Determine the [x, y] coordinate at the center of the cell enclosing the given text.  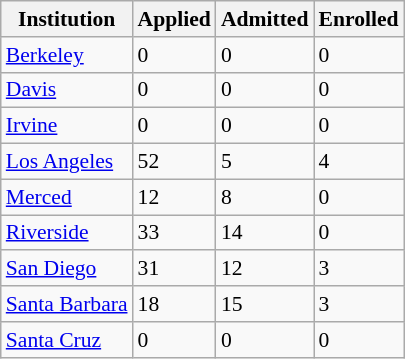
33 [174, 233]
San Diego [67, 269]
8 [265, 197]
31 [174, 269]
Santa Barbara [67, 304]
Institution [67, 19]
Riverside [67, 233]
Berkeley [67, 55]
52 [174, 162]
Enrolled [359, 19]
Admitted [265, 19]
Davis [67, 90]
15 [265, 304]
4 [359, 162]
Applied [174, 19]
18 [174, 304]
Santa Cruz [67, 340]
5 [265, 162]
Irvine [67, 126]
14 [265, 233]
Merced [67, 197]
Los Angeles [67, 162]
